Scan for the cell matching the given text and deliver its [x, y] coordinate at center. 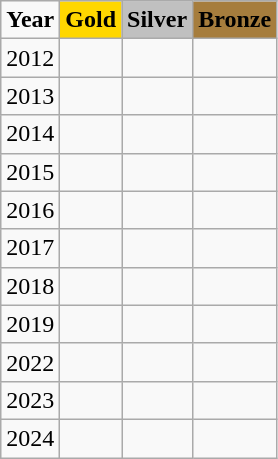
2017 [30, 248]
2018 [30, 286]
Bronze [235, 20]
2012 [30, 58]
2013 [30, 96]
Year [30, 20]
2015 [30, 172]
2019 [30, 324]
2023 [30, 400]
Gold [91, 20]
2014 [30, 134]
2024 [30, 438]
2016 [30, 210]
Silver [158, 20]
2022 [30, 362]
